Capture the cell that displays the provided text and extract its [x, y] central coordinate. 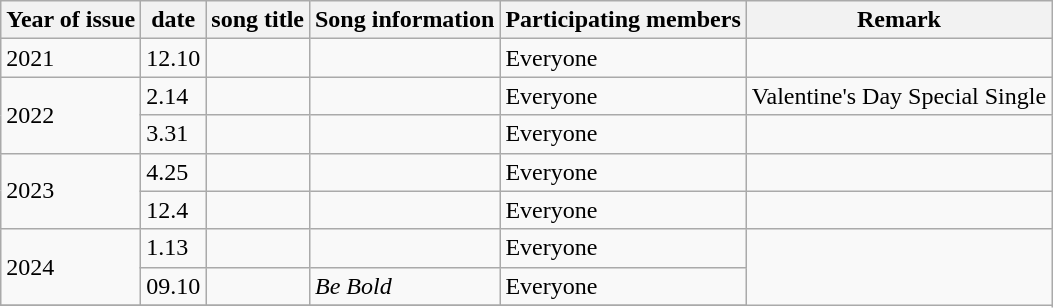
12.10 [174, 58]
2023 [71, 191]
4.25 [174, 172]
song title [258, 20]
Year of issue [71, 20]
date [174, 20]
Song information [404, 20]
2.14 [174, 96]
Valentine's Day Special Single [898, 96]
09.10 [174, 286]
1.13 [174, 248]
Be Bold [404, 286]
2022 [71, 115]
Remark [898, 20]
2021 [71, 58]
12.4 [174, 210]
Participating members [623, 20]
3.31 [174, 134]
2024 [71, 267]
